From the cell containing the given text, extract its center point as (x, y) coordinate. 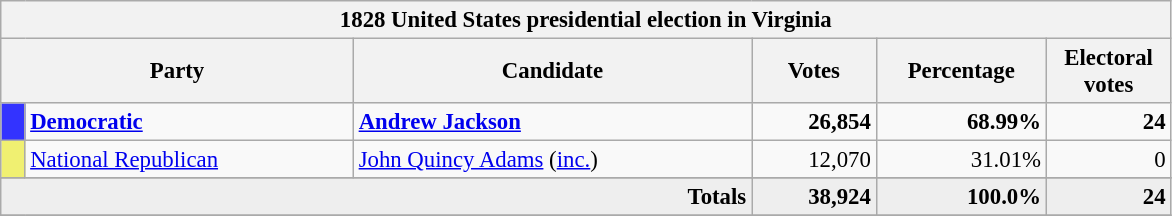
0 (1108, 160)
Totals (376, 197)
National Republican (189, 160)
Percentage (961, 72)
Democratic (189, 122)
12,070 (814, 160)
38,924 (814, 197)
Andrew Jackson (552, 122)
Candidate (552, 72)
John Quincy Adams (inc.) (552, 160)
68.99% (961, 122)
31.01% (961, 160)
26,854 (814, 122)
Party (178, 72)
100.0% (961, 197)
1828 United States presidential election in Virginia (586, 20)
Electoral votes (1108, 72)
Votes (814, 72)
